Scan for the cell matching the given text and deliver its [x, y] coordinate at center. 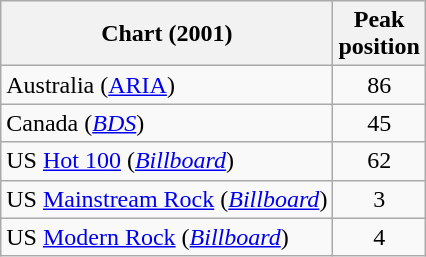
US Hot 100 (Billboard) [167, 161]
62 [379, 161]
Australia (ARIA) [167, 85]
4 [379, 237]
Chart (2001) [167, 34]
45 [379, 123]
US Modern Rock (Billboard) [167, 237]
Canada (BDS) [167, 123]
86 [379, 85]
Peakposition [379, 34]
US Mainstream Rock (Billboard) [167, 199]
3 [379, 199]
